Determine the (X, Y) coordinate at the center of the cell enclosing the given text.  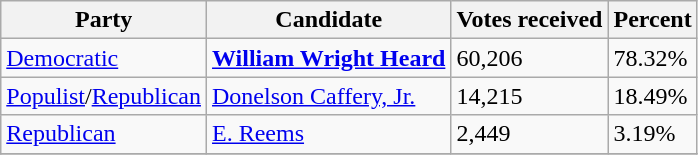
14,215 (530, 96)
78.32% (652, 58)
18.49% (652, 96)
60,206 (530, 58)
Percent (652, 20)
Donelson Caffery, Jr. (329, 96)
E. Reems (329, 134)
Candidate (329, 20)
Votes received (530, 20)
Democratic (104, 58)
2,449 (530, 134)
3.19% (652, 134)
Populist/Republican (104, 96)
William Wright Heard (329, 58)
Republican (104, 134)
Party (104, 20)
